For the text-containing cell, return its midpoint in (x, y) coordinate format. 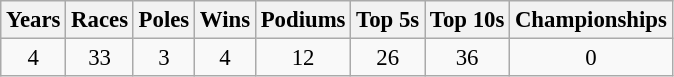
Podiums (302, 20)
Top 10s (466, 20)
Top 5s (388, 20)
Poles (164, 20)
Championships (592, 20)
Wins (226, 20)
26 (388, 58)
3 (164, 58)
12 (302, 58)
Years (34, 20)
0 (592, 58)
33 (100, 58)
36 (466, 58)
Races (100, 20)
